Search for the cell housing the specified text and yield its (X, Y) center coordinate. 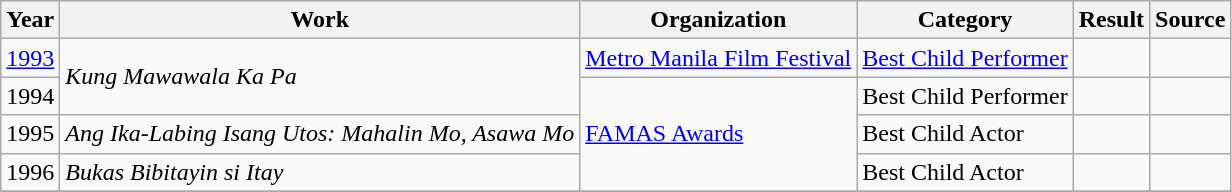
Year (30, 20)
Source (1190, 20)
1993 (30, 58)
1994 (30, 96)
Metro Manila Film Festival (718, 58)
Result (1111, 20)
Category (965, 20)
1996 (30, 172)
1995 (30, 134)
Bukas Bibitayin si Itay (320, 172)
FAMAS Awards (718, 134)
Work (320, 20)
Kung Mawawala Ka Pa (320, 77)
Ang Ika-Labing Isang Utos: Mahalin Mo, Asawa Mo (320, 134)
Organization (718, 20)
